Extract the [x, y] coordinate from the center of the cell holding the provided text.  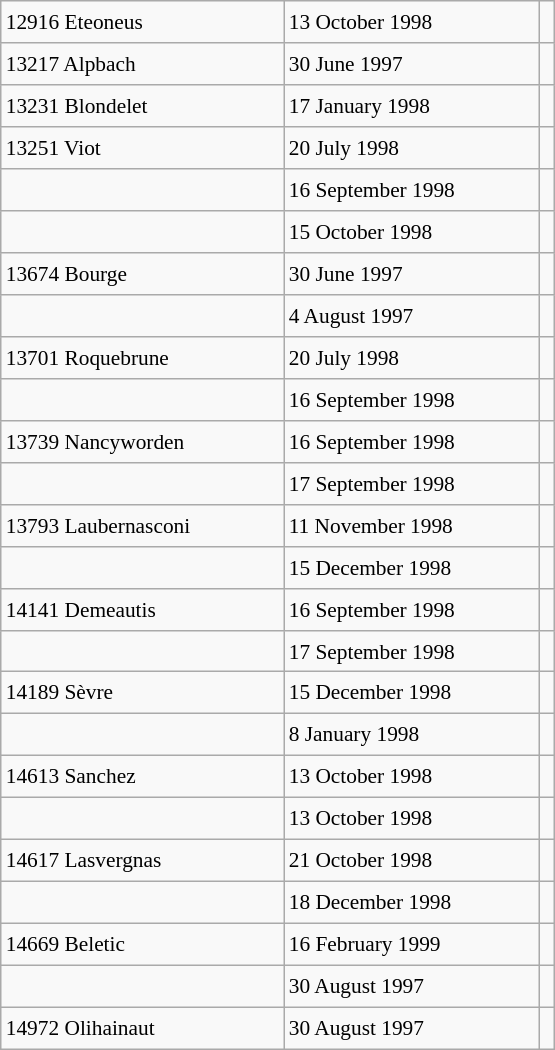
21 October 1998 [412, 861]
11 November 1998 [412, 525]
13793 Laubernasconi [142, 525]
18 December 1998 [412, 903]
13739 Nancyworden [142, 441]
17 January 1998 [412, 106]
12916 Eteoneus [142, 22]
14972 Olihainaut [142, 1028]
8 January 1998 [412, 735]
13251 Viot [142, 148]
14669 Beletic [142, 945]
15 October 1998 [412, 232]
13701 Roquebrune [142, 358]
13674 Bourge [142, 274]
16 February 1999 [412, 945]
13231 Blondelet [142, 106]
14617 Lasvergnas [142, 861]
14189 Sèvre [142, 693]
14613 Sanchez [142, 777]
4 August 1997 [412, 316]
13217 Alpbach [142, 64]
14141 Demeautis [142, 609]
